Provide the (X, Y) coordinate of the cell's center where the given text is located.  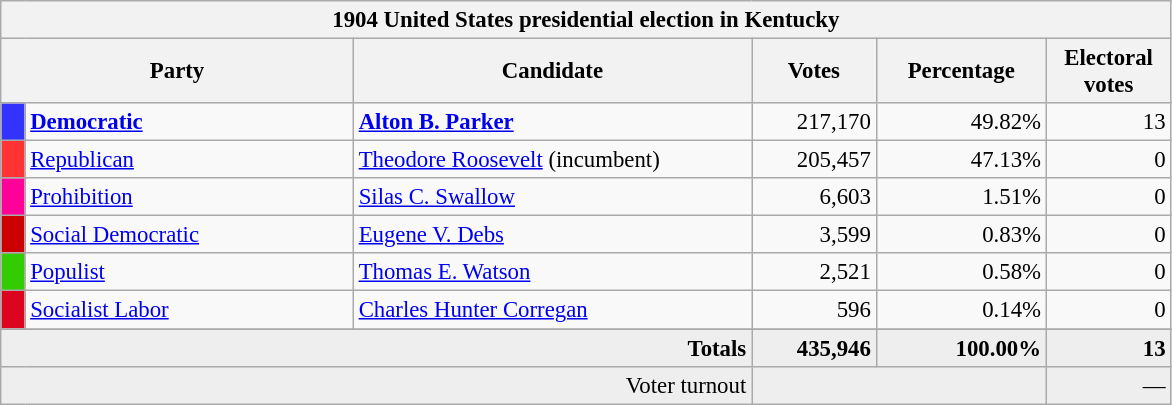
0.58% (961, 273)
Theodore Roosevelt (incumbent) (552, 160)
Voter turnout (376, 385)
Electoral votes (1108, 72)
0.83% (961, 235)
Socialist Labor (189, 310)
205,457 (814, 160)
1904 United States presidential election in Kentucky (586, 20)
6,603 (814, 197)
— (1108, 385)
Populist (189, 273)
435,946 (814, 348)
0.14% (961, 310)
217,170 (814, 122)
47.13% (961, 160)
2,521 (814, 273)
596 (814, 310)
Democratic (189, 122)
Prohibition (189, 197)
Charles Hunter Corregan (552, 310)
3,599 (814, 235)
Votes (814, 72)
1.51% (961, 197)
Totals (376, 348)
Party (178, 72)
Silas C. Swallow (552, 197)
Thomas E. Watson (552, 273)
Republican (189, 160)
Eugene V. Debs (552, 235)
Alton B. Parker (552, 122)
100.00% (961, 348)
49.82% (961, 122)
Percentage (961, 72)
Social Democratic (189, 235)
Candidate (552, 72)
